Determine the (x, y) coordinate at the center of the cell enclosing the given text.  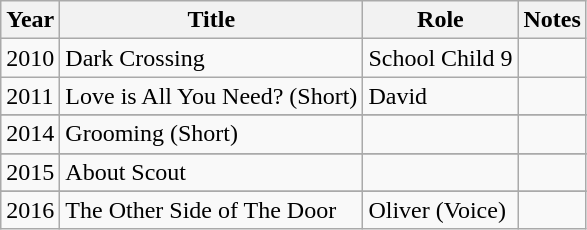
School Child 9 (440, 58)
2015 (30, 172)
Grooming (Short) (212, 134)
2016 (30, 210)
Oliver (Voice) (440, 210)
Notes (552, 20)
David (440, 96)
2014 (30, 134)
2010 (30, 58)
About Scout (212, 172)
Love is All You Need? (Short) (212, 96)
Dark Crossing (212, 58)
Title (212, 20)
2011 (30, 96)
The Other Side of The Door (212, 210)
Role (440, 20)
Year (30, 20)
